From the cell containing the given text, extract its center point as (x, y) coordinate. 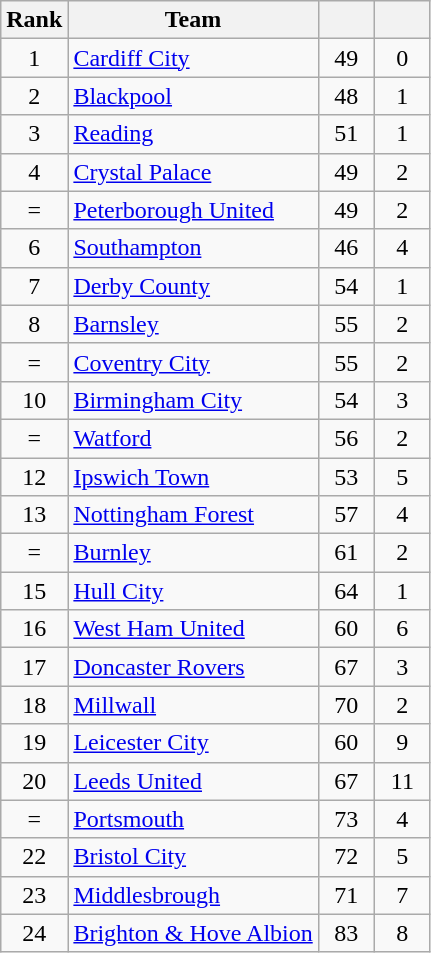
Team (193, 20)
53 (346, 477)
Crystal Palace (193, 172)
Peterborough United (193, 210)
72 (346, 857)
Brighton & Hove Albion (193, 933)
Cardiff City (193, 58)
23 (34, 895)
10 (34, 400)
83 (346, 933)
51 (346, 134)
57 (346, 515)
Watford (193, 438)
Reading (193, 134)
18 (34, 705)
Barnsley (193, 324)
73 (346, 819)
70 (346, 705)
24 (34, 933)
Blackpool (193, 96)
Leeds United (193, 781)
West Ham United (193, 629)
Birmingham City (193, 400)
Middlesbrough (193, 895)
15 (34, 591)
Portsmouth (193, 819)
13 (34, 515)
Southampton (193, 248)
61 (346, 553)
0 (402, 58)
Coventry City (193, 362)
48 (346, 96)
Burnley (193, 553)
12 (34, 477)
11 (402, 781)
56 (346, 438)
9 (402, 743)
Ipswich Town (193, 477)
19 (34, 743)
71 (346, 895)
Bristol City (193, 857)
16 (34, 629)
64 (346, 591)
22 (34, 857)
Nottingham Forest (193, 515)
Rank (34, 20)
Doncaster Rovers (193, 667)
20 (34, 781)
Hull City (193, 591)
46 (346, 248)
Millwall (193, 705)
17 (34, 667)
Leicester City (193, 743)
Derby County (193, 286)
